Extract the (x, y) coordinate from the center of the cell holding the provided text.  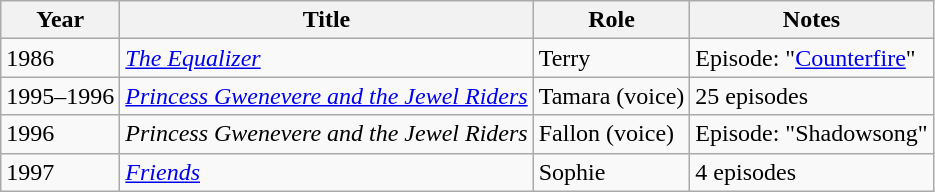
1995–1996 (60, 96)
Notes (812, 20)
25 episodes (812, 96)
Role (612, 20)
The Equalizer (326, 58)
1997 (60, 172)
Episode: "Shadowsong" (812, 134)
Fallon (voice) (612, 134)
1986 (60, 58)
1996 (60, 134)
Tamara (voice) (612, 96)
Title (326, 20)
Episode: "Counterfire" (812, 58)
Terry (612, 58)
Year (60, 20)
4 episodes (812, 172)
Friends (326, 172)
Sophie (612, 172)
